Output the (X, Y) coordinate of the center of the cell containing the given text.  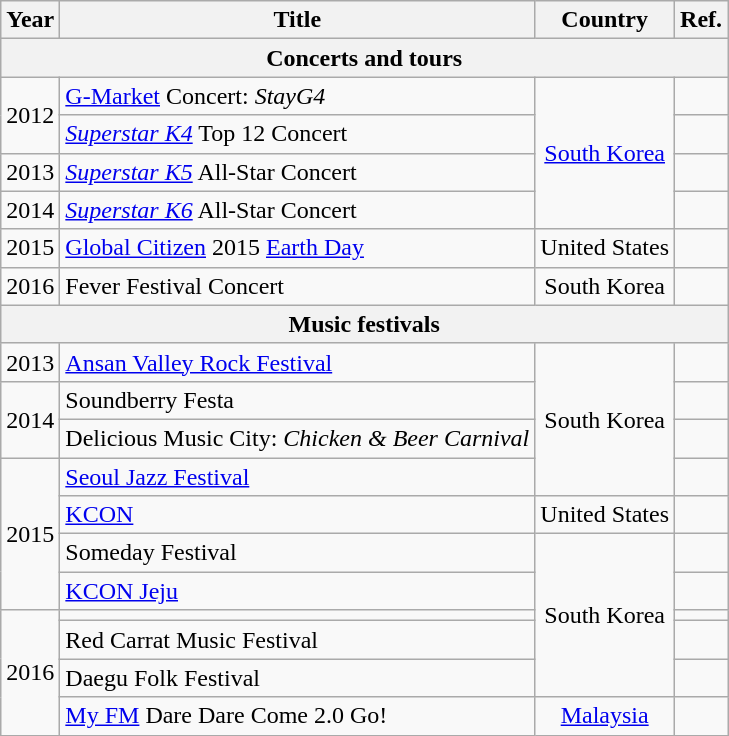
Country (605, 20)
Superstar K6 All-Star Concert (298, 210)
Ref. (702, 20)
Music festivals (364, 324)
Title (298, 20)
Red Carrat Music Festival (298, 640)
KCON (298, 515)
Someday Festival (298, 553)
Superstar K5 All-Star Concert (298, 172)
G-Market Concert: StayG4 (298, 96)
Concerts and tours (364, 58)
Seoul Jazz Festival (298, 477)
Year (30, 20)
Soundberry Festa (298, 400)
KCON Jeju (298, 591)
Ansan Valley Rock Festival (298, 362)
Global Citizen 2015 Earth Day (298, 248)
Superstar K4 Top 12 Concert (298, 134)
Fever Festival Concert (298, 286)
2012 (30, 115)
Daegu Folk Festival (298, 678)
Malaysia (605, 716)
Delicious Music City: Chicken & Beer Carnival (298, 438)
My FM Dare Dare Come 2.0 Go! (298, 716)
